Identify which cell holds the provided text, then report its (x, y) central coordinate. 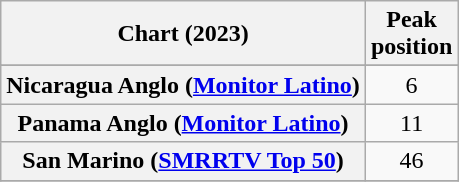
San Marino (SMRRTV Top 50) (184, 161)
6 (411, 85)
Peakposition (411, 34)
Panama Anglo (Monitor Latino) (184, 123)
11 (411, 123)
Nicaragua Anglo (Monitor Latino) (184, 85)
Chart (2023) (184, 34)
46 (411, 161)
